Output the (X, Y) coordinate of the center of the cell containing the given text.  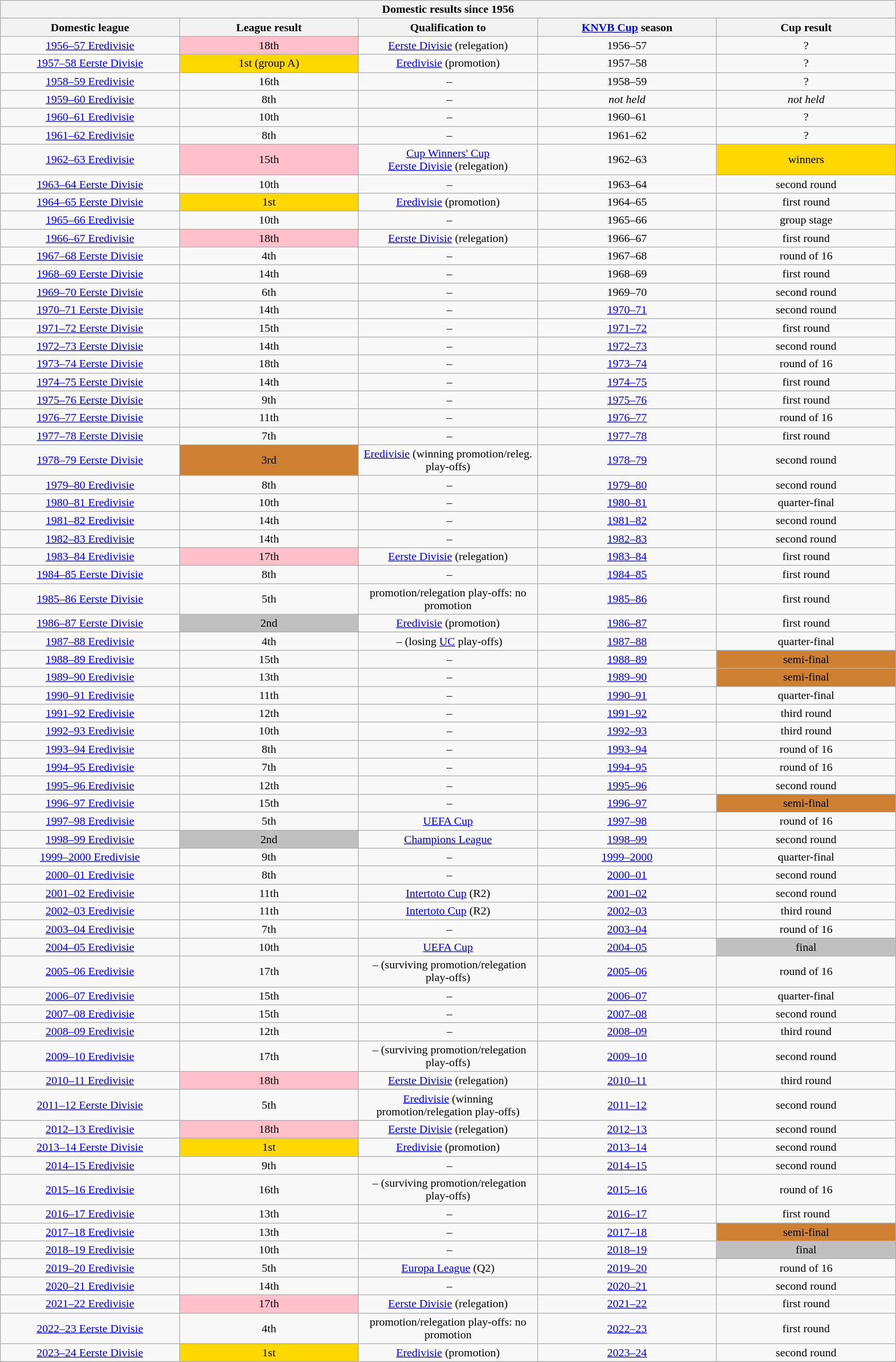
Domestic league (90, 27)
1956–57 Eredivisie (90, 45)
1962–63 (627, 160)
2001–02 Eredivisie (90, 893)
2002–03 (627, 911)
1969–70 Eerste Divisie (90, 292)
2023–24 (627, 1353)
1960–61 Eredivisie (90, 117)
2017–18 (627, 1232)
1984–85 (627, 575)
1st (group A) (269, 63)
1992–93 (627, 731)
1983–84 (627, 557)
Eredivisie (winning promotion/relegation play-offs) (448, 1105)
1966–67 Eredivisie (90, 238)
1956–57 (627, 45)
2018–19 (627, 1250)
2004–05 Eredivisie (90, 947)
1958–59 (627, 81)
1990–91 (627, 695)
2002–03 Eredivisie (90, 911)
1957–58 (627, 63)
1988–89 (627, 659)
1974–75 Eerste Divisie (90, 382)
2011–12 (627, 1105)
2008–09 (627, 1032)
1969–70 (627, 292)
1993–94 (627, 749)
1960–61 (627, 117)
2023–24 Eerste Divisie (90, 1353)
1962–63 Eredivisie (90, 160)
2022–23 (627, 1328)
1972–73 (627, 346)
1967–68 (627, 256)
2006–07 (627, 996)
1971–72 (627, 328)
1980–81 (627, 502)
1979–80 (627, 484)
1980–81 Eredivisie (90, 502)
1993–94 Eredivisie (90, 749)
– (losing UC play-offs) (448, 641)
1957–58 Eerste Divisie (90, 63)
1996–97 Eredivisie (90, 803)
3rd (269, 460)
2010–11 (627, 1080)
1964–65 (627, 202)
1973–74 Eerste Divisie (90, 364)
group stage (806, 220)
1965–66 Eredivisie (90, 220)
1987–88 (627, 641)
1998–99 (627, 839)
1963–64 (627, 184)
1982–83 (627, 538)
1974–75 (627, 382)
1959–60 Eredivisie (90, 99)
2016–17 (627, 1214)
2005–06 (627, 972)
1986–87 Eerste Divisie (90, 623)
6th (269, 292)
1990–91 Eredivisie (90, 695)
2021–22 (627, 1304)
2009–10 Eredivisie (90, 1056)
1979–80 Eredivisie (90, 484)
1967–68 Eerste Divisie (90, 256)
2004–05 (627, 947)
1994–95 Eredivisie (90, 767)
2006–07 Eredivisie (90, 996)
2007–08 (627, 1014)
1976–77 Eerste Divisie (90, 418)
2021–22 Eredivisie (90, 1304)
2012–13 Eredivisie (90, 1129)
2015–16 Eredivisie (90, 1190)
1981–82 (627, 520)
1970–71 (627, 310)
1986–87 (627, 623)
1977–78 Eerste Divisie (90, 436)
2014–15 Eredivisie (90, 1165)
1963–64 Eerste Divisie (90, 184)
1992–93 Eredivisie (90, 731)
2000–01 Eredivisie (90, 875)
2013–14 Eerste Divisie (90, 1147)
1985–86 Eerste Divisie (90, 599)
2019–20 (627, 1268)
1970–71 Eerste Divisie (90, 310)
2020–21 Eredivisie (90, 1286)
1977–78 (627, 436)
1998–99 Eredivisie (90, 839)
2009–10 (627, 1056)
2003–04 Eredivisie (90, 929)
Europa League (Q2) (448, 1268)
1961–62 (627, 135)
1965–66 (627, 220)
2022–23 Eerste Divisie (90, 1328)
2010–11 Eredivisie (90, 1080)
1988–89 Eredivisie (90, 659)
1966–67 (627, 238)
League result (269, 27)
2000–01 (627, 875)
1975–76 Eerste Divisie (90, 400)
2003–04 (627, 929)
1972–73 Eerste Divisie (90, 346)
2020–21 (627, 1286)
2018–19 Eredivisie (90, 1250)
1991–92 Eredivisie (90, 713)
Eredivisie (winning promotion/releg. play-offs) (448, 460)
2012–13 (627, 1129)
2017–18 Eredivisie (90, 1232)
Cup result (806, 27)
1964–65 Eerste Divisie (90, 202)
1982–83 Eredivisie (90, 538)
1985–86 (627, 599)
1989–90 (627, 677)
1976–77 (627, 418)
1968–69 (627, 274)
Domestic results since 1956 (448, 9)
1995–96 Eredivisie (90, 785)
2013–14 (627, 1147)
1987–88 Eredivisie (90, 641)
1973–74 (627, 364)
1968–69 Eerste Divisie (90, 274)
2008–09 Eredivisie (90, 1032)
2001–02 (627, 893)
1971–72 Eerste Divisie (90, 328)
1989–90 Eredivisie (90, 677)
2016–17 Eredivisie (90, 1214)
1978–79 (627, 460)
Cup Winners' Cup Eerste Divisie (relegation) (448, 160)
2011–12 Eerste Divisie (90, 1105)
1997–98 (627, 821)
1984–85 Eerste Divisie (90, 575)
Champions League (448, 839)
1997–98 Eredivisie (90, 821)
1981–82 Eredivisie (90, 520)
2014–15 (627, 1165)
1995–96 (627, 785)
1958–59 Eredivisie (90, 81)
1994–95 (627, 767)
2015–16 (627, 1190)
2007–08 Eredivisie (90, 1014)
1975–76 (627, 400)
1996–97 (627, 803)
2005–06 Eredivisie (90, 972)
1999–2000 Eredivisie (90, 857)
2019–20 Eredivisie (90, 1268)
winners (806, 160)
1999–2000 (627, 857)
1983–84 Eredivisie (90, 557)
KNVB Cup season (627, 27)
1961–62 Eredivisie (90, 135)
Qualification to (448, 27)
1978–79 Eerste Divisie (90, 460)
1991–92 (627, 713)
